Output the (x, y) coordinate of the center of the cell containing the given text.  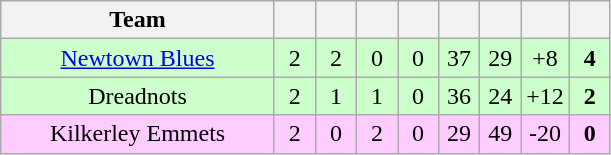
Newtown Blues (138, 58)
37 (460, 58)
+8 (546, 58)
24 (500, 96)
Team (138, 20)
36 (460, 96)
Kilkerley Emmets (138, 134)
Dreadnots (138, 96)
4 (590, 58)
-20 (546, 134)
49 (500, 134)
+12 (546, 96)
